Identify which cell holds the provided text, then report its [X, Y] central coordinate. 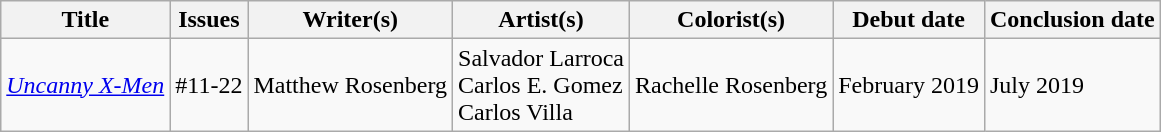
July 2019 [1072, 85]
Issues [209, 20]
February 2019 [909, 85]
Conclusion date [1072, 20]
Uncanny X-Men [86, 85]
Artist(s) [542, 20]
Matthew Rosenberg [350, 85]
Debut date [909, 20]
Rachelle Rosenberg [730, 85]
Writer(s) [350, 20]
Salvador LarrocaCarlos E. GomezCarlos Villa [542, 85]
#11-22 [209, 85]
Colorist(s) [730, 20]
Title [86, 20]
